Locate the cell with the specified text and output its (x, y) center coordinate. 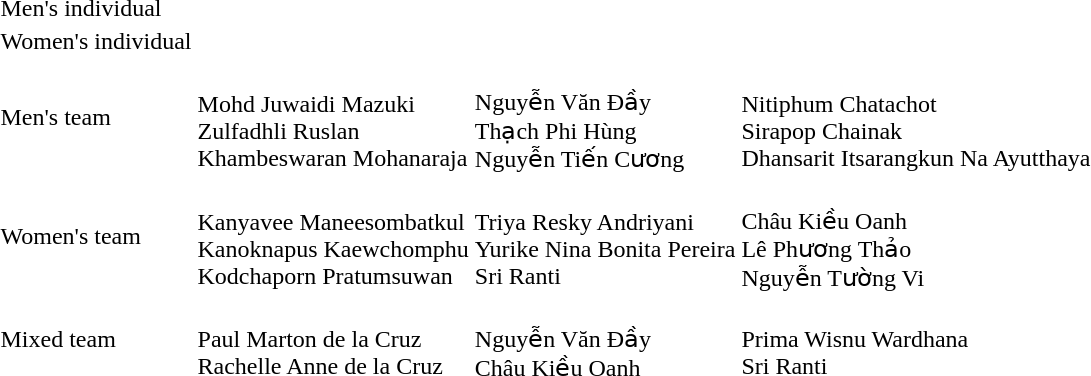
Mohd Juwaidi MazukiZulfadhli RuslanKhambeswaran Mohanaraja (333, 117)
Nguyễn Văn ĐầyThạch Phi HùngNguyễn Tiến Cương (605, 117)
Kanyavee ManeesombatkulKanoknapus KaewchomphuKodchaporn Pratumsuwan (333, 236)
Triya Resky AndriyaniYurike Nina Bonita PereiraSri Ranti (605, 236)
